For the text-containing cell, return its midpoint in [X, Y] coordinate format. 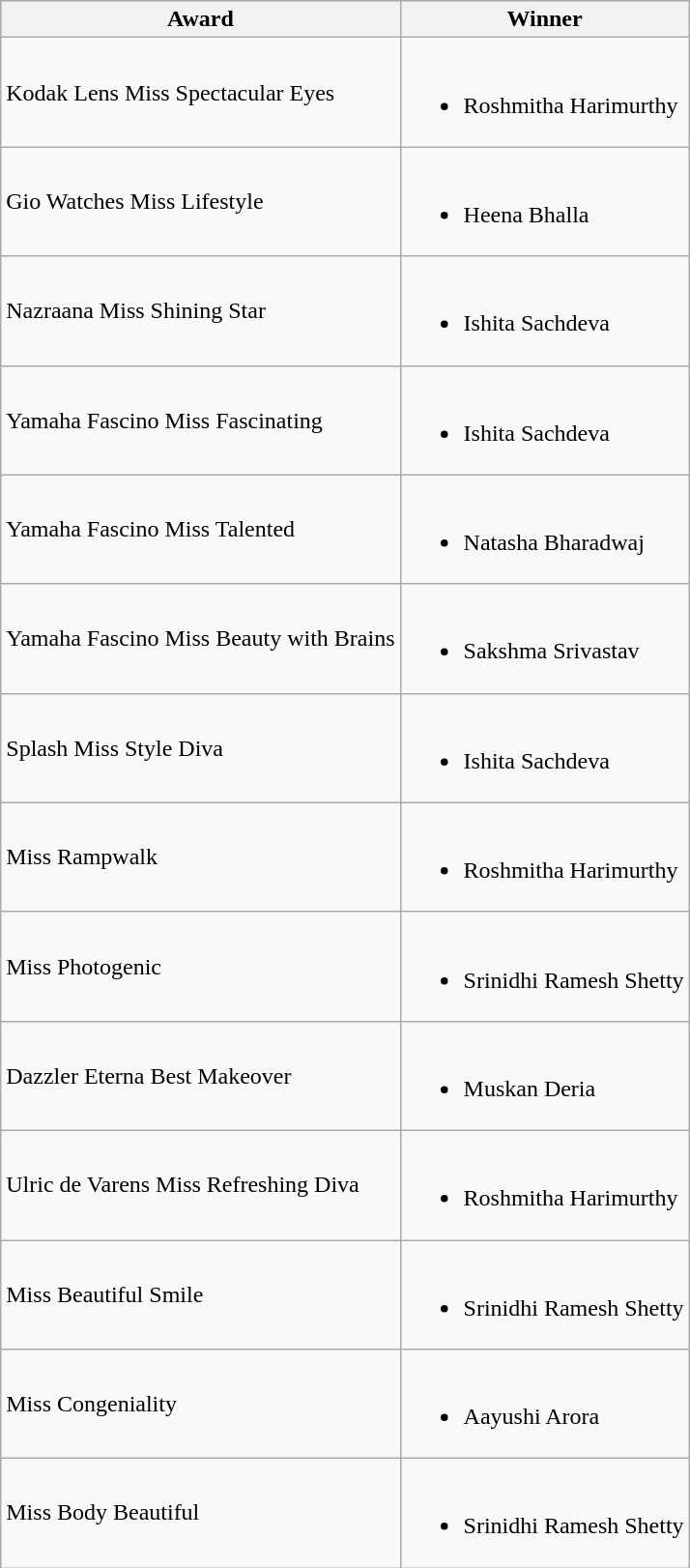
Ulric de Varens Miss Refreshing Diva [201, 1185]
Splash Miss Style Diva [201, 748]
Yamaha Fascino Miss Beauty with Brains [201, 638]
Miss Body Beautiful [201, 1514]
Kodak Lens Miss Spectacular Eyes [201, 93]
Sakshma Srivastav [545, 638]
Aayushi Arora [545, 1404]
Dazzler Eterna Best Makeover [201, 1075]
Nazraana Miss Shining Star [201, 311]
Miss Rampwalk [201, 857]
Award [201, 19]
Miss Congeniality [201, 1404]
Miss Photogenic [201, 967]
Miss Beautiful Smile [201, 1293]
Winner [545, 19]
Yamaha Fascino Miss Fascinating [201, 420]
Muskan Deria [545, 1075]
Heena Bhalla [545, 201]
Gio Watches Miss Lifestyle [201, 201]
Yamaha Fascino Miss Talented [201, 530]
Natasha Bharadwaj [545, 530]
